Provide the (X, Y) coordinate of the cell's center where the given text is located.  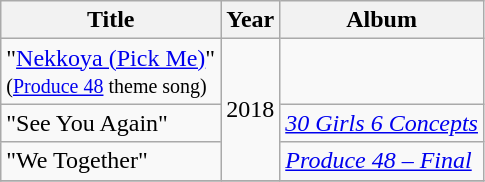
Year (250, 20)
"Nekkoya (Pick Me)"(Produce 48 theme song) (111, 72)
Produce 48 – Final (382, 161)
Album (382, 20)
30 Girls 6 Concepts (382, 123)
2018 (250, 110)
Title (111, 20)
"See You Again" (111, 123)
"We Together" (111, 161)
